Return (X, Y) of the center of cell containing provided text 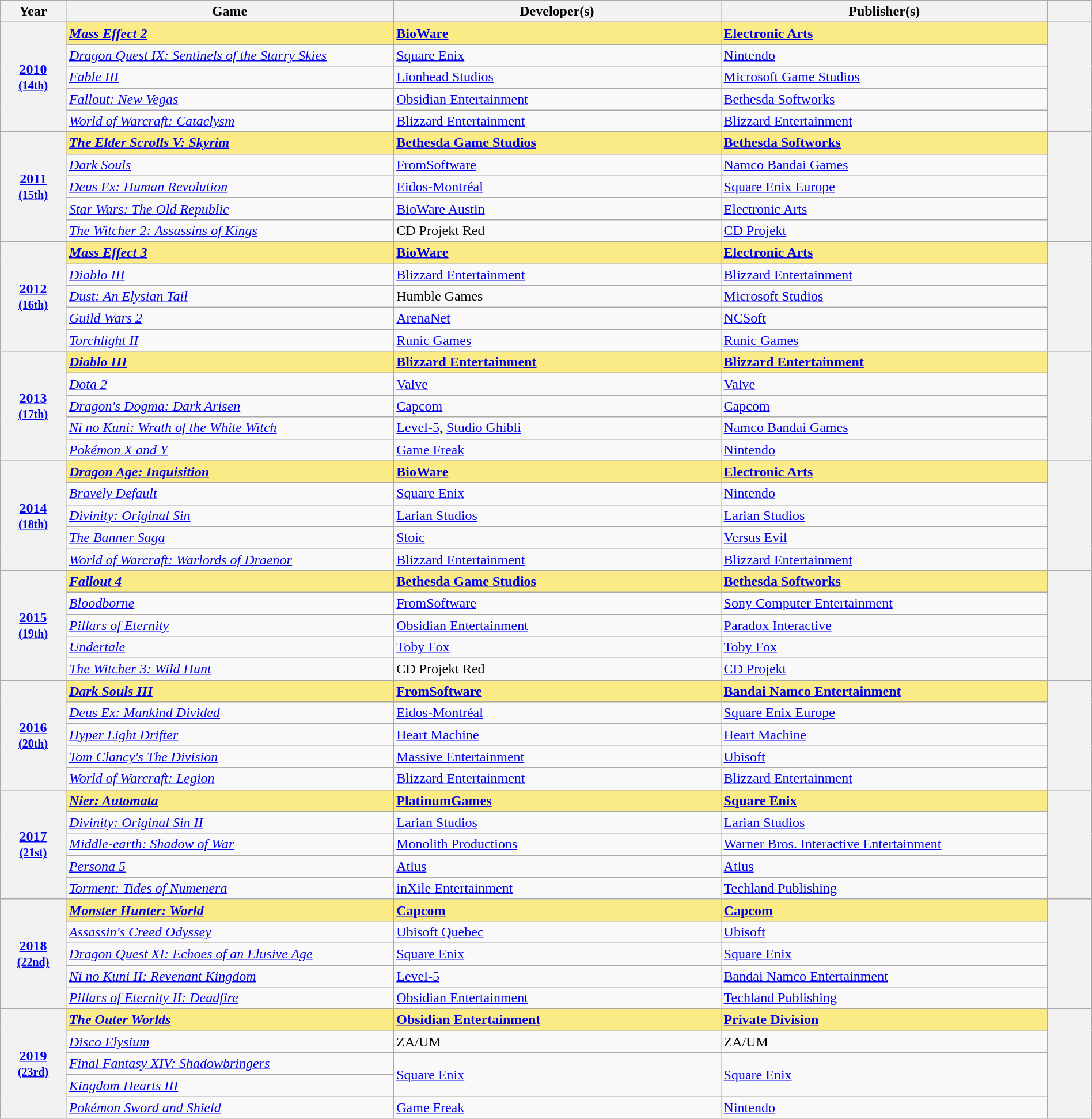
Fallout 4 (229, 581)
World of Warcraft: Legion (229, 779)
Ni no Kuni II: Revenant Kingdom (229, 976)
Dragon Quest XI: Echoes of an Elusive Age (229, 954)
Mass Effect 3 (229, 252)
Monster Hunter: World (229, 910)
Torchlight II (229, 340)
Dark Souls (229, 165)
2018 (22nd) (33, 954)
NCSoft (884, 318)
Pokémon X and Y (229, 450)
Fallout: New Vegas (229, 99)
Divinity: Original Sin (229, 515)
Nier: Automata (229, 801)
Dragon's Dogma: Dark Arisen (229, 406)
Torment: Tides of Numenera (229, 888)
Game (229, 12)
Dark Souls III (229, 691)
Dragon Age: Inquisition (229, 472)
Divinity: Original Sin II (229, 822)
Lionhead Studios (557, 77)
Fable III (229, 77)
Ubisoft Quebec (557, 932)
Level-5 (557, 976)
Microsoft Studios (884, 297)
2011 (15th) (33, 187)
The Witcher 3: Wild Hunt (229, 669)
2010 (14th) (33, 77)
Publisher(s) (884, 12)
Pokémon Sword and Shield (229, 1107)
Private Division (884, 1020)
Dota 2 (229, 384)
Persona 5 (229, 866)
Warner Bros. Interactive Entertainment (884, 844)
Dust: An Elysian Tail (229, 297)
Microsoft Game Studios (884, 77)
The Witcher 2: Assassins of Kings (229, 230)
ArenaNet (557, 318)
Pillars of Eternity II: Deadfire (229, 998)
Sony Computer Entertainment (884, 603)
Bloodborne (229, 603)
Tom Clancy's The Division (229, 757)
Deus Ex: Human Revolution (229, 187)
Massive Entertainment (557, 757)
The Outer Worlds (229, 1020)
Developer(s) (557, 12)
Stoic (557, 537)
inXile Entertainment (557, 888)
PlatinumGames (557, 801)
Ni no Kuni: Wrath of the White Witch (229, 428)
World of Warcraft: Warlords of Draenor (229, 559)
2019 (23rd) (33, 1064)
Undertale (229, 647)
2013 (17th) (33, 406)
Guild Wars 2 (229, 318)
Assassin's Creed Odyssey (229, 932)
Deus Ex: Mankind Divided (229, 713)
The Banner Saga (229, 537)
BioWare Austin (557, 208)
Star Wars: The Old Republic (229, 208)
Monolith Productions (557, 844)
Level-5, Studio Ghibli (557, 428)
Bravely Default (229, 494)
2017 (21st) (33, 844)
Pillars of Eternity (229, 625)
2015 (19th) (33, 625)
Year (33, 12)
Disco Elysium (229, 1042)
2012 (16th) (33, 296)
Middle-earth: Shadow of War (229, 844)
Mass Effect 2 (229, 33)
Final Fantasy XIV: Shadowbringers (229, 1064)
Hyper Light Drifter (229, 735)
World of Warcraft: Cataclysm (229, 121)
2014 (18th) (33, 515)
The Elder Scrolls V: Skyrim (229, 143)
2016 (20th) (33, 735)
Kingdom Hearts III (229, 1086)
Dragon Quest IX: Sentinels of the Starry Skies (229, 55)
Paradox Interactive (884, 625)
Humble Games (557, 297)
Versus Evil (884, 537)
